Provide the (X, Y) coordinate of the cell's center where the given text is located.  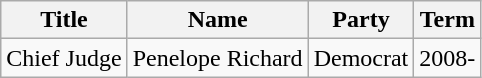
Chief Judge (64, 58)
Democrat (361, 58)
Term (448, 20)
Name (218, 20)
2008- (448, 58)
Title (64, 20)
Party (361, 20)
Penelope Richard (218, 58)
